Detect which cell encompasses the target text, then output its [x, y] center coordinate. 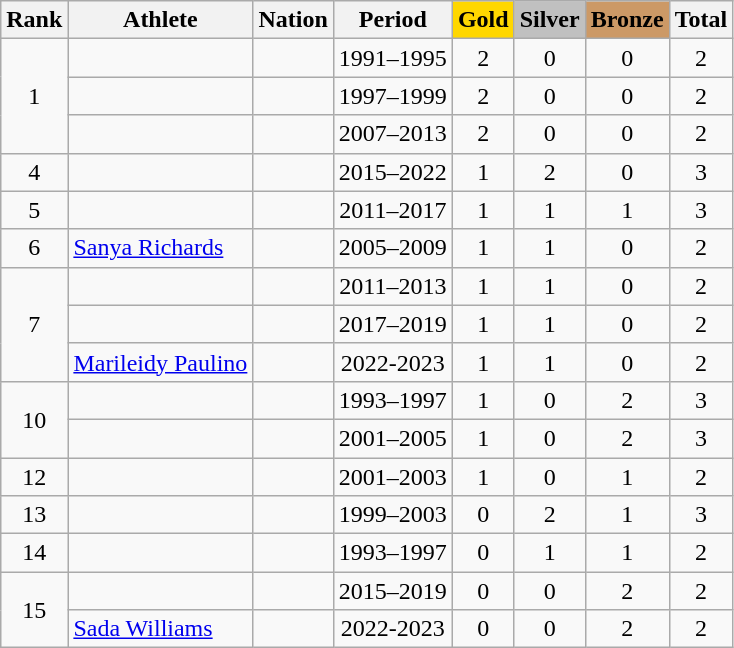
Nation [293, 20]
15 [34, 610]
2007–2013 [392, 134]
Period [392, 20]
Bronze [627, 20]
2017–2019 [392, 324]
1997–1999 [392, 96]
4 [34, 172]
6 [34, 248]
2015–2019 [392, 591]
2005–2009 [392, 248]
Total [701, 20]
Silver [550, 20]
1991–1995 [392, 58]
Sada Williams [160, 629]
Marileidy Paulino [160, 362]
Sanya Richards [160, 248]
1999–2003 [392, 515]
Rank [34, 20]
2011–2013 [392, 286]
13 [34, 515]
2015–2022 [392, 172]
2001–2005 [392, 438]
7 [34, 324]
2001–2003 [392, 477]
12 [34, 477]
Gold [483, 20]
14 [34, 553]
2011–2017 [392, 210]
Athlete [160, 20]
5 [34, 210]
10 [34, 419]
